Identify which cell holds the provided text, then report its [x, y] central coordinate. 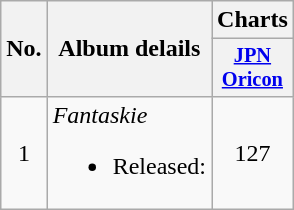
JPNOricon [253, 68]
FantaskieReleased: [129, 152]
1 [24, 152]
Charts [253, 20]
Album delails [129, 49]
127 [253, 152]
No. [24, 49]
